Find where the given text appears and provide that cell's center as (X, Y) coordinate. 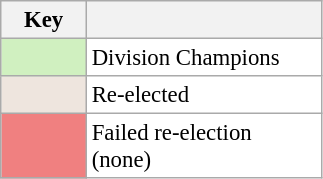
Key (44, 20)
Re-elected (204, 95)
Division Champions (204, 58)
Failed re-election (none) (204, 146)
